Locate the cell with the specified text and output its (X, Y) center coordinate. 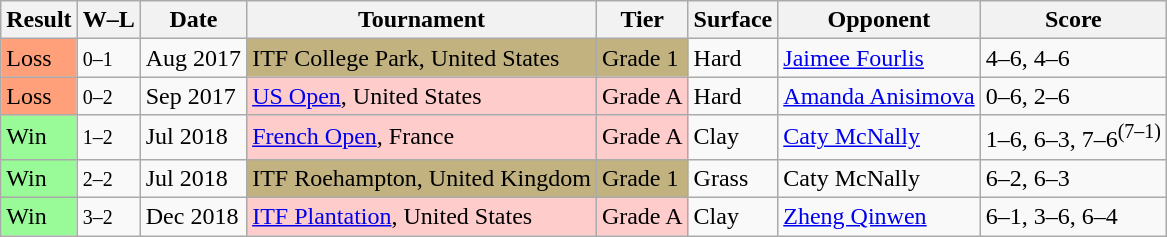
Zheng Qinwen (879, 217)
1–6, 6–3, 7–6(7–1) (1073, 138)
Score (1073, 20)
0–2 (108, 96)
4–6, 4–6 (1073, 58)
Result (39, 20)
Aug 2017 (193, 58)
Tournament (422, 20)
Tier (642, 20)
6–2, 6–3 (1073, 178)
Amanda Anisimova (879, 96)
Sep 2017 (193, 96)
ITF Roehampton, United Kingdom (422, 178)
0–1 (108, 58)
Surface (733, 20)
French Open, France (422, 138)
6–1, 3–6, 6–4 (1073, 217)
Opponent (879, 20)
ITF College Park, United States (422, 58)
W–L (108, 20)
ITF Plantation, United States (422, 217)
1–2 (108, 138)
US Open, United States (422, 96)
Date (193, 20)
Dec 2018 (193, 217)
3–2 (108, 217)
0–6, 2–6 (1073, 96)
Grass (733, 178)
2–2 (108, 178)
Jaimee Fourlis (879, 58)
